Capture the cell that displays the provided text and extract its [x, y] central coordinate. 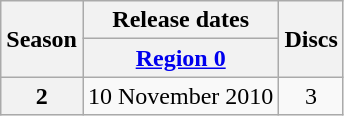
2 [42, 96]
3 [311, 96]
Discs [311, 39]
Region 0 [180, 58]
10 November 2010 [180, 96]
Season [42, 39]
Release dates [180, 20]
